Determine the [X, Y] coordinate at the center of the cell enclosing the given text.  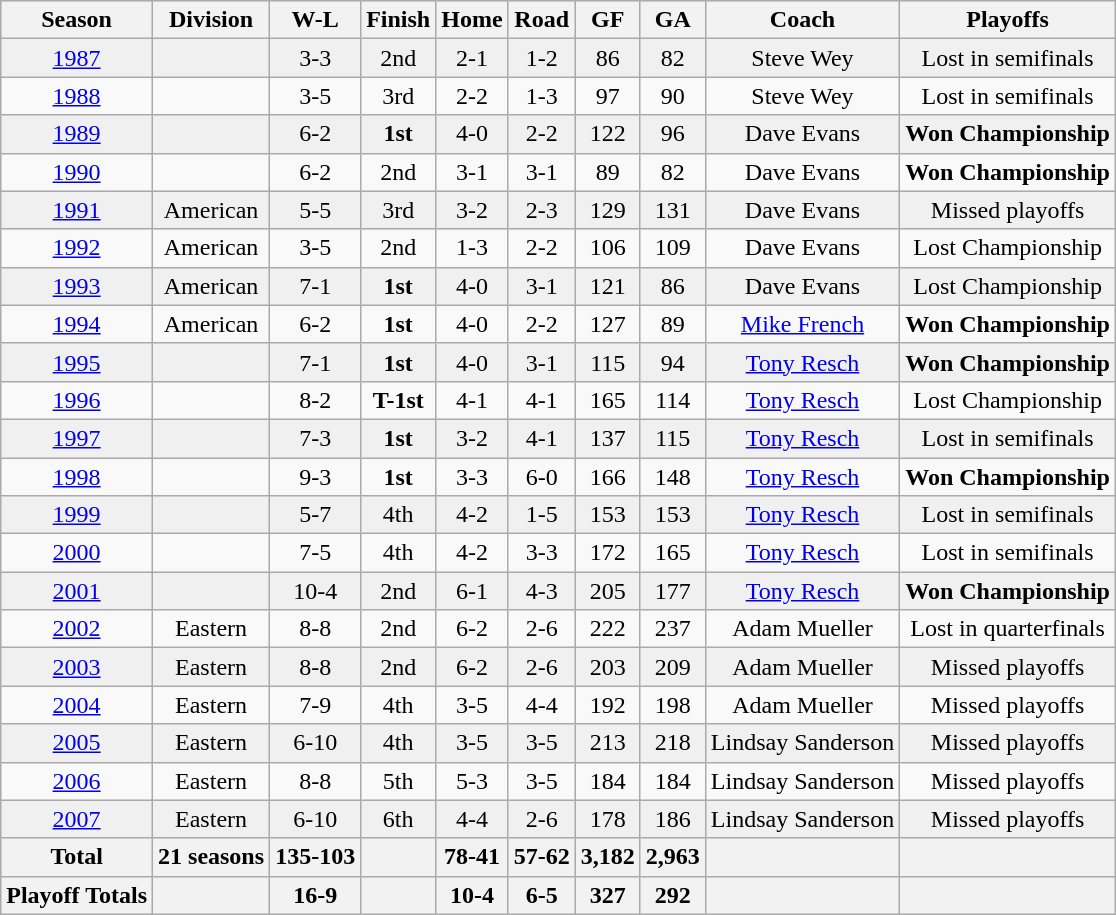
1999 [77, 515]
96 [672, 134]
Finish [398, 20]
109 [672, 248]
Lost in quarterfinals [1008, 629]
122 [608, 134]
2005 [77, 743]
5-5 [316, 210]
90 [672, 96]
97 [608, 96]
2-3 [542, 210]
2000 [77, 553]
Home [472, 20]
1990 [77, 172]
203 [608, 667]
W-L [316, 20]
Playoff Totals [77, 895]
135-103 [316, 857]
237 [672, 629]
1997 [77, 438]
6th [398, 819]
127 [608, 324]
7-3 [316, 438]
222 [608, 629]
7-5 [316, 553]
198 [672, 705]
106 [608, 248]
1998 [77, 477]
2-1 [472, 58]
1995 [77, 362]
177 [672, 591]
16-9 [316, 895]
2001 [77, 591]
192 [608, 705]
GA [672, 20]
6-0 [542, 477]
5th [398, 781]
1992 [77, 248]
166 [608, 477]
T-1st [398, 400]
1988 [77, 96]
209 [672, 667]
4-3 [542, 591]
Season [77, 20]
GF [608, 20]
1993 [77, 286]
94 [672, 362]
131 [672, 210]
78-41 [472, 857]
121 [608, 286]
2003 [77, 667]
8-2 [316, 400]
7-9 [316, 705]
2004 [77, 705]
1-5 [542, 515]
6-1 [472, 591]
205 [608, 591]
292 [672, 895]
1994 [77, 324]
5-3 [472, 781]
Division [212, 20]
Playoffs [1008, 20]
3,182 [608, 857]
57-62 [542, 857]
2,963 [672, 857]
Mike French [802, 324]
Total [77, 857]
1987 [77, 58]
2006 [77, 781]
129 [608, 210]
1-2 [542, 58]
6-5 [542, 895]
172 [608, 553]
Road [542, 20]
178 [608, 819]
148 [672, 477]
218 [672, 743]
Coach [802, 20]
114 [672, 400]
21 seasons [212, 857]
1996 [77, 400]
137 [608, 438]
213 [608, 743]
1991 [77, 210]
327 [608, 895]
9-3 [316, 477]
5-7 [316, 515]
1989 [77, 134]
186 [672, 819]
2002 [77, 629]
2007 [77, 819]
